Provide the (X, Y) coordinate of the cell's center where the given text is located.  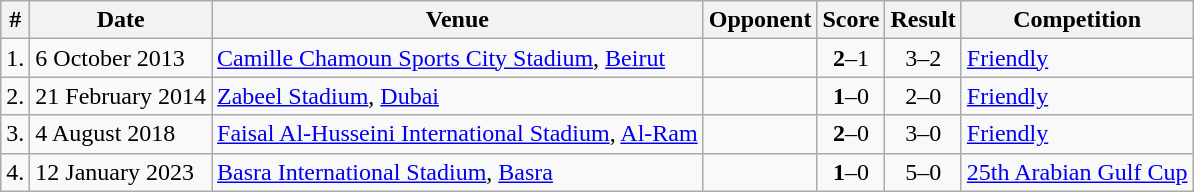
12 January 2023 (121, 172)
2–1 (851, 58)
Camille Chamoun Sports City Stadium, Beirut (458, 58)
Competition (1077, 20)
Faisal Al-Husseini International Stadium, Al-Ram (458, 134)
21 February 2014 (121, 96)
Result (923, 20)
Score (851, 20)
Venue (458, 20)
3. (16, 134)
1. (16, 58)
3–2 (923, 58)
4. (16, 172)
2. (16, 96)
5–0 (923, 172)
Zabeel Stadium, Dubai (458, 96)
Date (121, 20)
25th Arabian Gulf Cup (1077, 172)
4 August 2018 (121, 134)
6 October 2013 (121, 58)
3–0 (923, 134)
Basra International Stadium, Basra (458, 172)
Opponent (760, 20)
# (16, 20)
